Detect which cell encompasses the target text, then output its (X, Y) center coordinate. 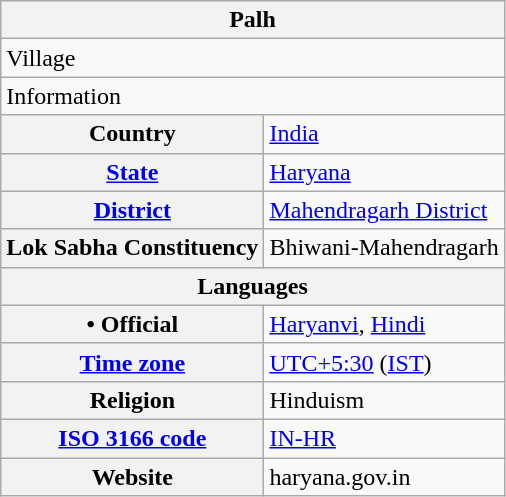
Religion (132, 400)
Haryanvi, Hindi (384, 324)
Country (132, 134)
Mahendragarh District (384, 210)
District (132, 210)
• Official (132, 324)
Time zone (132, 362)
Bhiwani-Mahendragarh (384, 248)
haryana.gov.in (384, 477)
India (384, 134)
State (132, 172)
Website (132, 477)
Village (252, 58)
Hinduism (384, 400)
IN-HR (384, 438)
Lok Sabha Constituency (132, 248)
Languages (252, 286)
Information (252, 96)
Haryana (384, 172)
ISO 3166 code (132, 438)
UTC+5:30 (IST) (384, 362)
Palh (252, 20)
